Find where the given text appears and provide that cell's center as [X, Y] coordinate. 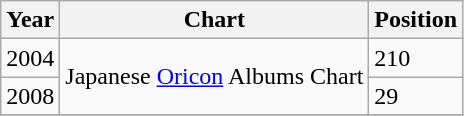
Position [416, 20]
Japanese Oricon Albums Chart [214, 77]
Chart [214, 20]
29 [416, 96]
2004 [30, 58]
Year [30, 20]
2008 [30, 96]
210 [416, 58]
